Determine the [x, y] coordinate at the center of the cell enclosing the given text.  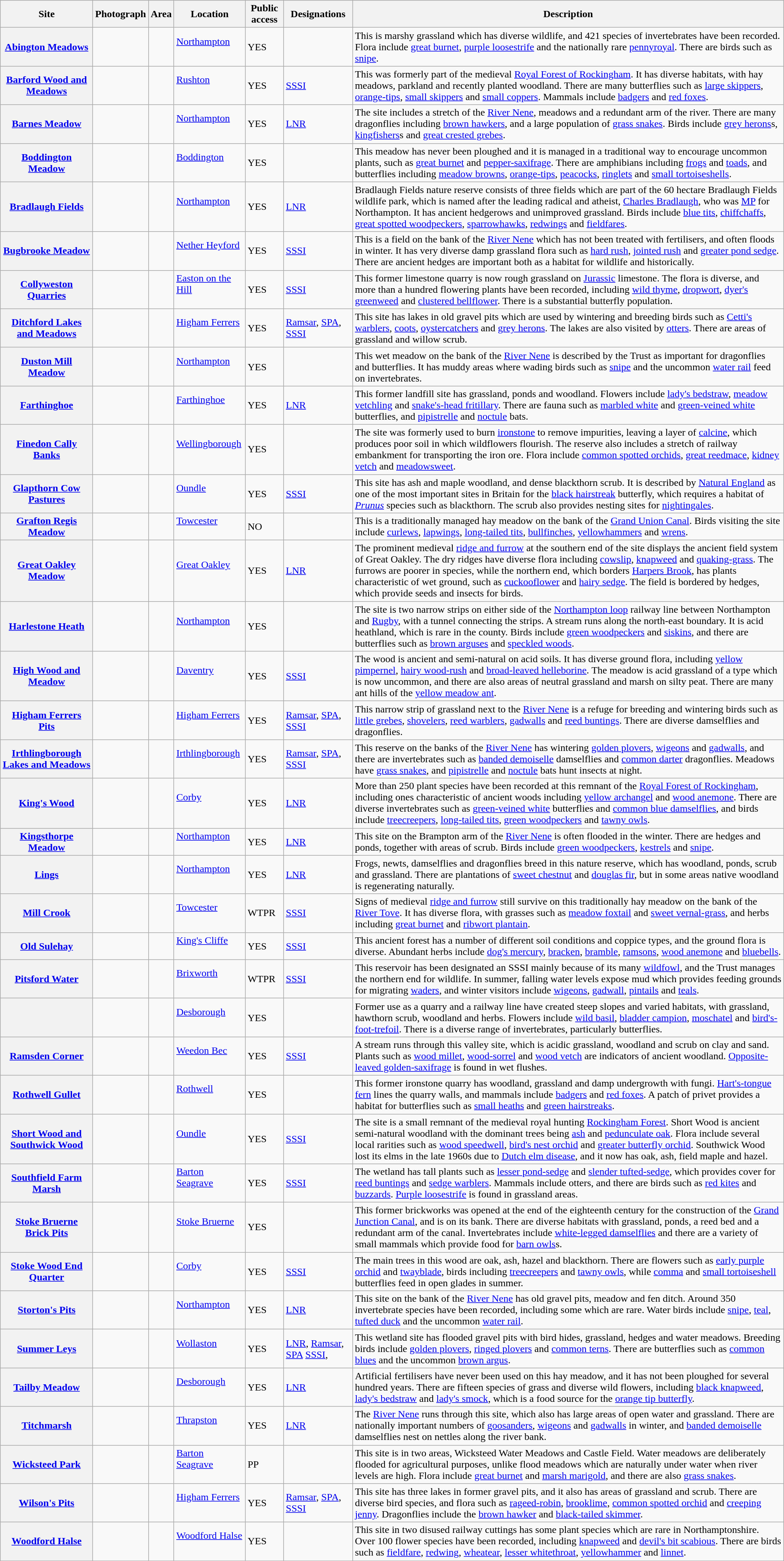
Higham Ferrers Pits [47, 720]
Weedon Bec [209, 1056]
Ditchford Lakes and Meadows [47, 328]
Kingsthorpe Meadow [47, 842]
Short Wood and Southwick Wood [47, 1139]
Barnes Meadow [47, 124]
Rushton [209, 85]
Wollaston [209, 1349]
Designations [318, 14]
Public access [265, 14]
Location [209, 14]
Summer Leys [47, 1349]
Pitsford Water [47, 979]
King's Wood [47, 803]
Area [161, 14]
Photograph [121, 14]
Glapthorn Cow Pastures [47, 493]
Wicksteed Park [47, 1464]
Nether Heyford [209, 251]
Stoke Wood End Quarter [47, 1272]
Great Oakley [209, 571]
Easton on the Hill [209, 289]
NO [265, 527]
Great Oakley Meadow [47, 571]
LNR, Ramsar, SPA SSSI, [318, 1349]
Stoke Bruerne [209, 1227]
Mill Crook [47, 913]
Brixworth [209, 979]
Wellingborough [209, 449]
Harlestone Heath [47, 627]
Finedon Cally Banks [47, 449]
High Wood and Meadow [47, 676]
Boddington [209, 163]
Collyweston Quarries [47, 289]
Irthlingborough [209, 759]
Barford Wood and Meadows [47, 85]
King's Cliffe [209, 946]
Southfield Farm Marsh [47, 1183]
Ramsden Corner [47, 1056]
Lings [47, 875]
Daventry [209, 676]
PP [265, 1464]
Duston Mill Meadow [47, 366]
Irthlingborough Lakes and Meadows [47, 759]
Rothwell [209, 1094]
Wilson's Pits [47, 1503]
Old Sulehay [47, 946]
Boddington Meadow [47, 163]
Stoke Bruerne Brick Pits [47, 1227]
Bugbrooke Meadow [47, 251]
Storton's Pits [47, 1310]
Titchmarsh [47, 1426]
Site [47, 14]
Abington Meadows [47, 47]
Thrapston [209, 1426]
Tailby Meadow [47, 1387]
Bradlaugh Fields [47, 207]
Grafton Regis Meadow [47, 527]
Rothwell Gullet [47, 1094]
Description [568, 14]
